Extract the [x, y] coordinate from the center of the cell holding the provided text.  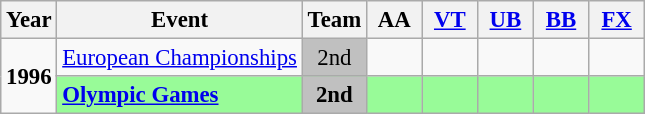
Olympic Games [180, 95]
Event [180, 20]
European Championships [180, 58]
FX [617, 20]
AA [394, 20]
BB [561, 20]
Team [334, 20]
1996 [29, 76]
Year [29, 20]
UB [506, 20]
VT [450, 20]
